Capture the cell that displays the provided text and extract its [x, y] central coordinate. 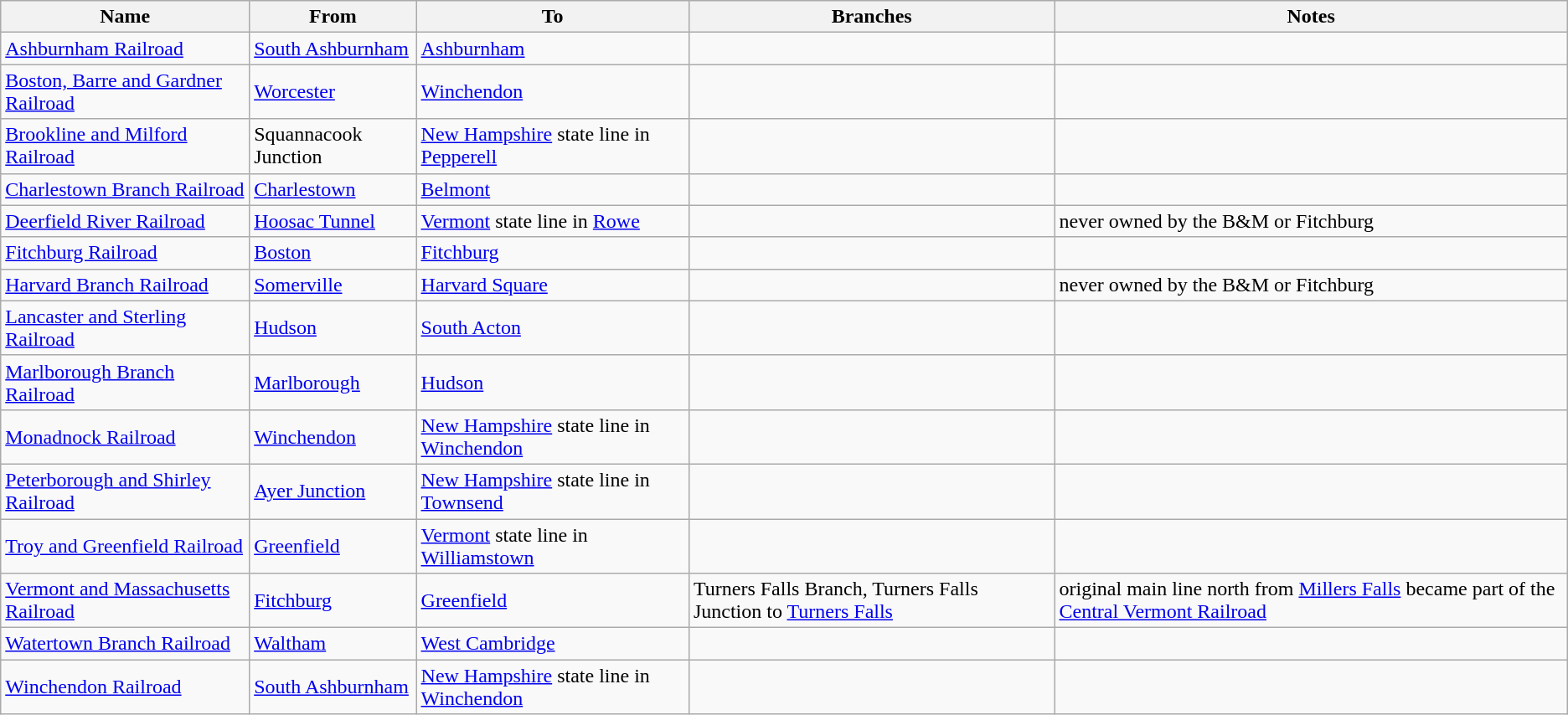
Waltham [333, 644]
Ashburnham Railroad [126, 49]
Watertown Branch Railroad [126, 644]
Harvard Branch Railroad [126, 285]
Peterborough and Shirley Railroad [126, 491]
New Hampshire state line in Pepperell [553, 146]
Vermont and Massachusetts Railroad [126, 601]
Lancaster and Sterling Railroad [126, 328]
Marlborough Branch Railroad [126, 382]
Boston, Barre and Gardner Railroad [126, 92]
Notes [1311, 17]
Branches [871, 17]
Troy and Greenfield Railroad [126, 546]
Fitchburg Railroad [126, 253]
Worcester [333, 92]
From [333, 17]
Boston [333, 253]
Charlestown [333, 189]
New Hampshire state line in Townsend [553, 491]
To [553, 17]
Deerfield River Railroad [126, 221]
Winchendon Railroad [126, 687]
Harvard Square [553, 285]
Name [126, 17]
Brookline and Milford Railroad [126, 146]
Hoosac Tunnel [333, 221]
West Cambridge [553, 644]
Somerville [333, 285]
Charlestown Branch Railroad [126, 189]
Turners Falls Branch, Turners Falls Junction to Turners Falls [871, 601]
Vermont state line in Rowe [553, 221]
Vermont state line in Williamstown [553, 546]
Marlborough [333, 382]
South Acton [553, 328]
Monadnock Railroad [126, 437]
Ayer Junction [333, 491]
Squannacook Junction [333, 146]
Belmont [553, 189]
Ashburnham [553, 49]
original main line north from Millers Falls became part of the Central Vermont Railroad [1311, 601]
